Return the (x, y) coordinate for the center point of the cell that contains the specified text.  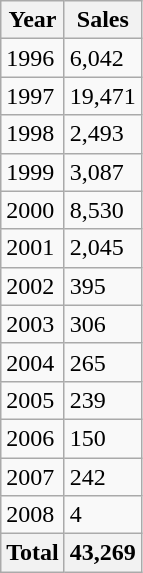
2002 (33, 286)
2008 (33, 515)
2,493 (102, 134)
2003 (33, 324)
2,045 (102, 248)
8,530 (102, 210)
2000 (33, 210)
239 (102, 400)
43,269 (102, 553)
1998 (33, 134)
2001 (33, 248)
Sales (102, 20)
3,087 (102, 172)
1997 (33, 96)
1999 (33, 172)
242 (102, 477)
6,042 (102, 58)
Year (33, 20)
2007 (33, 477)
265 (102, 362)
4 (102, 515)
395 (102, 286)
306 (102, 324)
2006 (33, 438)
19,471 (102, 96)
150 (102, 438)
Total (33, 553)
1996 (33, 58)
2004 (33, 362)
2005 (33, 400)
